For the text-containing cell, return its midpoint in [x, y] coordinate format. 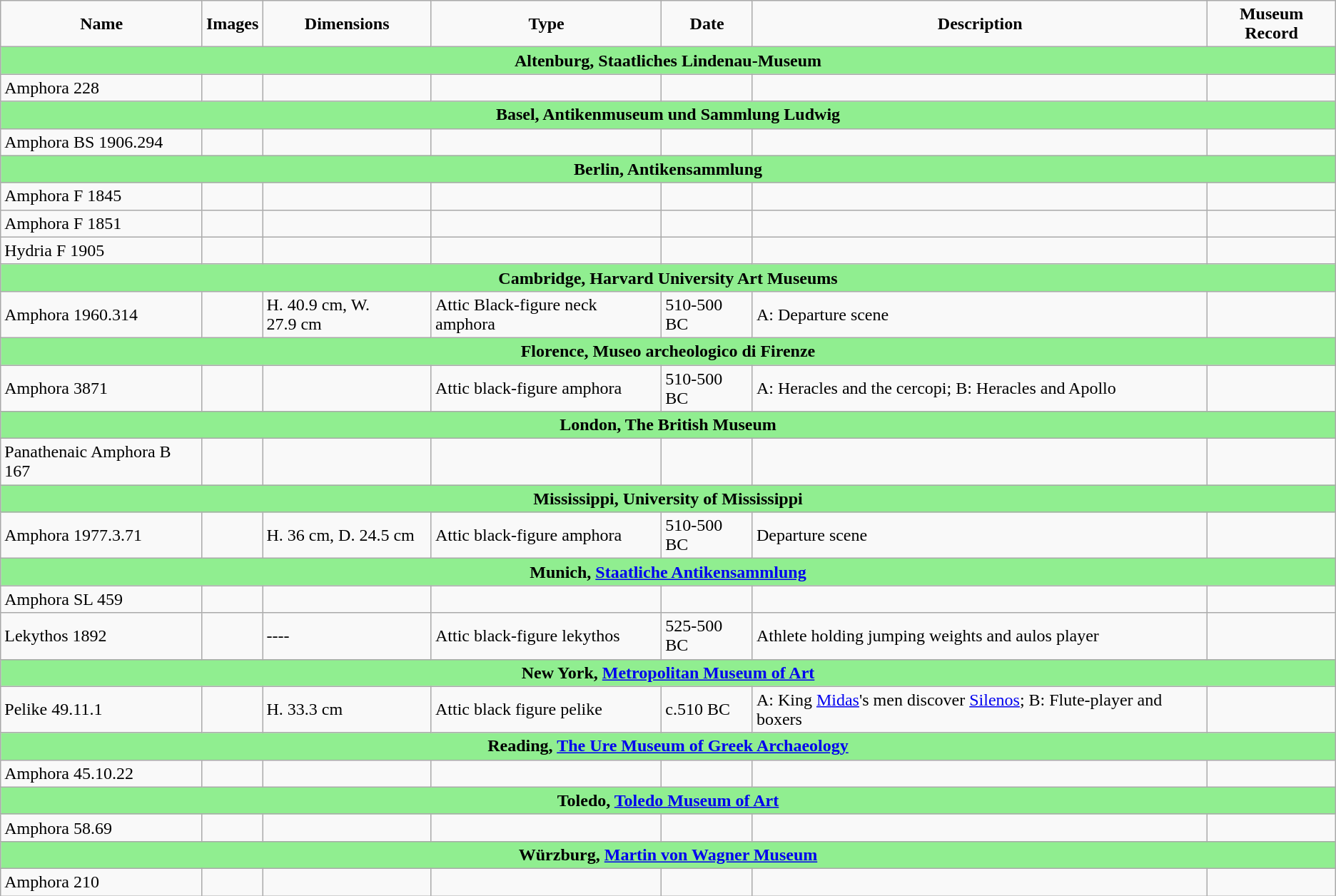
Amphora 45.10.22 [101, 773]
Amphora F 1845 [101, 196]
Type [546, 24]
Attic black-figure lekythos [546, 636]
H. 33.3 cm [347, 709]
Name [101, 24]
Amphora 58.69 [101, 828]
Amphora 228 [101, 88]
Würzburg, Martin von Wagner Museum [668, 855]
H. 36 cm, D. 24.5 cm [347, 535]
Altenburg, Staatliches Lindenau-Museum [668, 61]
Description [980, 24]
Reading, The Ure Museum of Greek Archaeology [668, 746]
Amphora 3871 [101, 388]
Pelike 49.11.1 [101, 709]
Cambridge, Harvard University Art Museums [668, 278]
---- [347, 636]
c.510 BC [707, 709]
Departure scene [980, 535]
Attic black figure pelike [546, 709]
Berlin, Antikensammlung [668, 169]
Museum Record [1272, 24]
Amphora BS 1906.294 [101, 142]
A: Departure scene [980, 314]
Basel, Antikenmuseum und Sammlung Ludwig [668, 115]
Amphora 1960.314 [101, 314]
H. 40.9 cm, W. 27.9 cm [347, 314]
Athlete holding jumping weights and aulos player [980, 636]
Amphora 1977.3.71 [101, 535]
Toledo, Toledo Museum of Art [668, 800]
Mississippi, University of Mississippi [668, 499]
A: King Midas's men discover Silenos; B: Flute-player and boxers [980, 709]
New York, Metropolitan Museum of Art [668, 673]
Lekythos 1892 [101, 636]
Munich, Staatliche Antikensammlung [668, 572]
A: Heracles and the cercopi; B: Heracles and Apollo [980, 388]
Florence, Museo archeologico di Firenze [668, 351]
Amphora F 1851 [101, 223]
Amphora 210 [101, 882]
Date [707, 24]
Attic Black-figure neck amphora [546, 314]
Images [232, 24]
525-500 BC [707, 636]
London, The British Museum [668, 425]
Hydria F 1905 [101, 250]
Amphora SL 459 [101, 599]
Dimensions [347, 24]
Panathenaic Amphora B 167 [101, 462]
